From the cell containing the given text, extract its center point as (X, Y) coordinate. 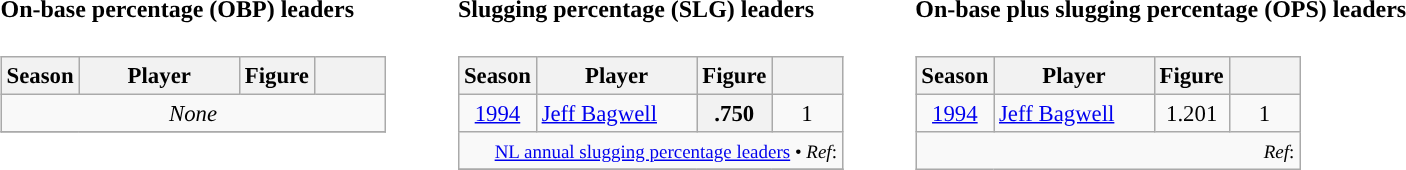
NL annual slugging percentage leaders • Ref: (651, 150)
None (193, 113)
Ref: (1108, 150)
1.201 (1192, 113)
.750 (734, 113)
